Scan for the cell matching the given text and deliver its (X, Y) coordinate at center. 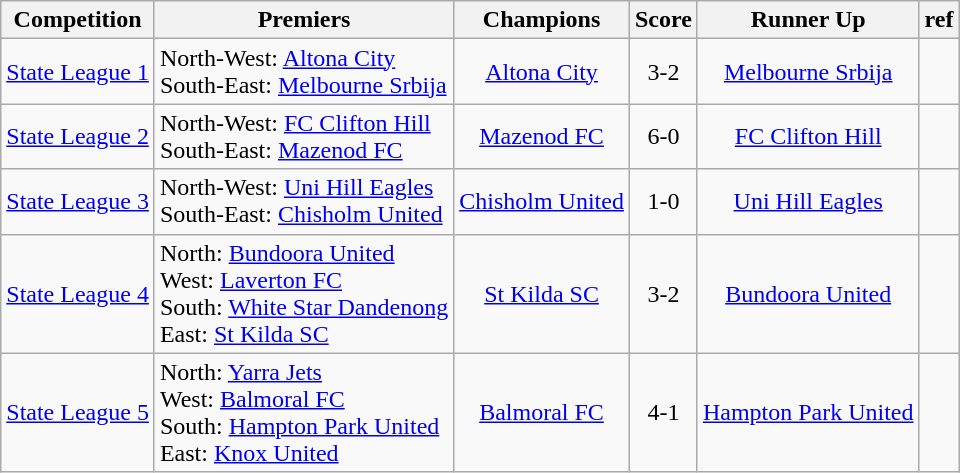
North-West: Altona CitySouth-East: Melbourne Srbija (304, 72)
1-0 (663, 202)
State League 5 (78, 412)
4-1 (663, 412)
St Kilda SC (542, 294)
Hampton Park United (808, 412)
Score (663, 20)
State League 4 (78, 294)
6-0 (663, 136)
Uni Hill Eagles (808, 202)
FC Clifton Hill (808, 136)
Bundoora United (808, 294)
Premiers (304, 20)
Balmoral FC (542, 412)
Runner Up (808, 20)
North-West: Uni Hill EaglesSouth-East: Chisholm United (304, 202)
Melbourne Srbija (808, 72)
North: Bundoora UnitedWest: Laverton FCSouth: White Star DandenongEast: St Kilda SC (304, 294)
Chisholm United (542, 202)
State League 1 (78, 72)
State League 3 (78, 202)
State League 2 (78, 136)
Altona City (542, 72)
Champions (542, 20)
Competition (78, 20)
ref (939, 20)
North-West: FC Clifton HillSouth-East: Mazenod FC (304, 136)
Mazenod FC (542, 136)
North: Yarra JetsWest: Balmoral FCSouth: Hampton Park UnitedEast: Knox United (304, 412)
